Pinpoint the cell where the given text exists, returning its (x, y) midpoint coordinate. 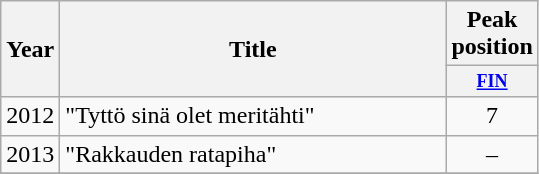
2012 (30, 116)
7 (492, 116)
Title (253, 49)
2013 (30, 154)
"Tyttö sinä olet meritähti" (253, 116)
Year (30, 49)
FIN (492, 82)
"Rakkauden ratapiha" (253, 154)
Peak position (492, 34)
– (492, 154)
